From the cell containing the given text, extract its center point as [X, Y] coordinate. 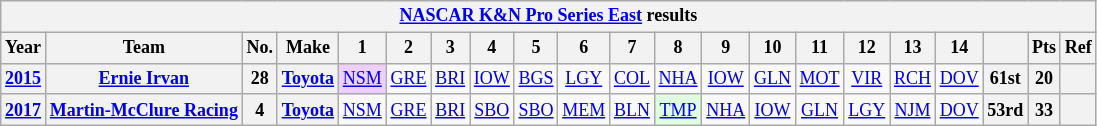
Team [144, 48]
2 [408, 48]
6 [584, 48]
No. [260, 48]
BGS [536, 78]
61st [1006, 78]
3 [450, 48]
Pts [1044, 48]
Martin-McClure Racing [144, 110]
12 [867, 48]
20 [1044, 78]
BLN [632, 110]
14 [959, 48]
1 [362, 48]
13 [913, 48]
Make [308, 48]
MOT [820, 78]
2015 [24, 78]
Year [24, 48]
33 [1044, 110]
VIR [867, 78]
10 [773, 48]
COL [632, 78]
TMP [678, 110]
MEM [584, 110]
9 [726, 48]
Ref [1078, 48]
NASCAR K&N Pro Series East results [548, 16]
NJM [913, 110]
RCH [913, 78]
5 [536, 48]
2017 [24, 110]
11 [820, 48]
7 [632, 48]
28 [260, 78]
Ernie Irvan [144, 78]
8 [678, 48]
53rd [1006, 110]
